Scan for the cell matching the given text and deliver its (X, Y) coordinate at center. 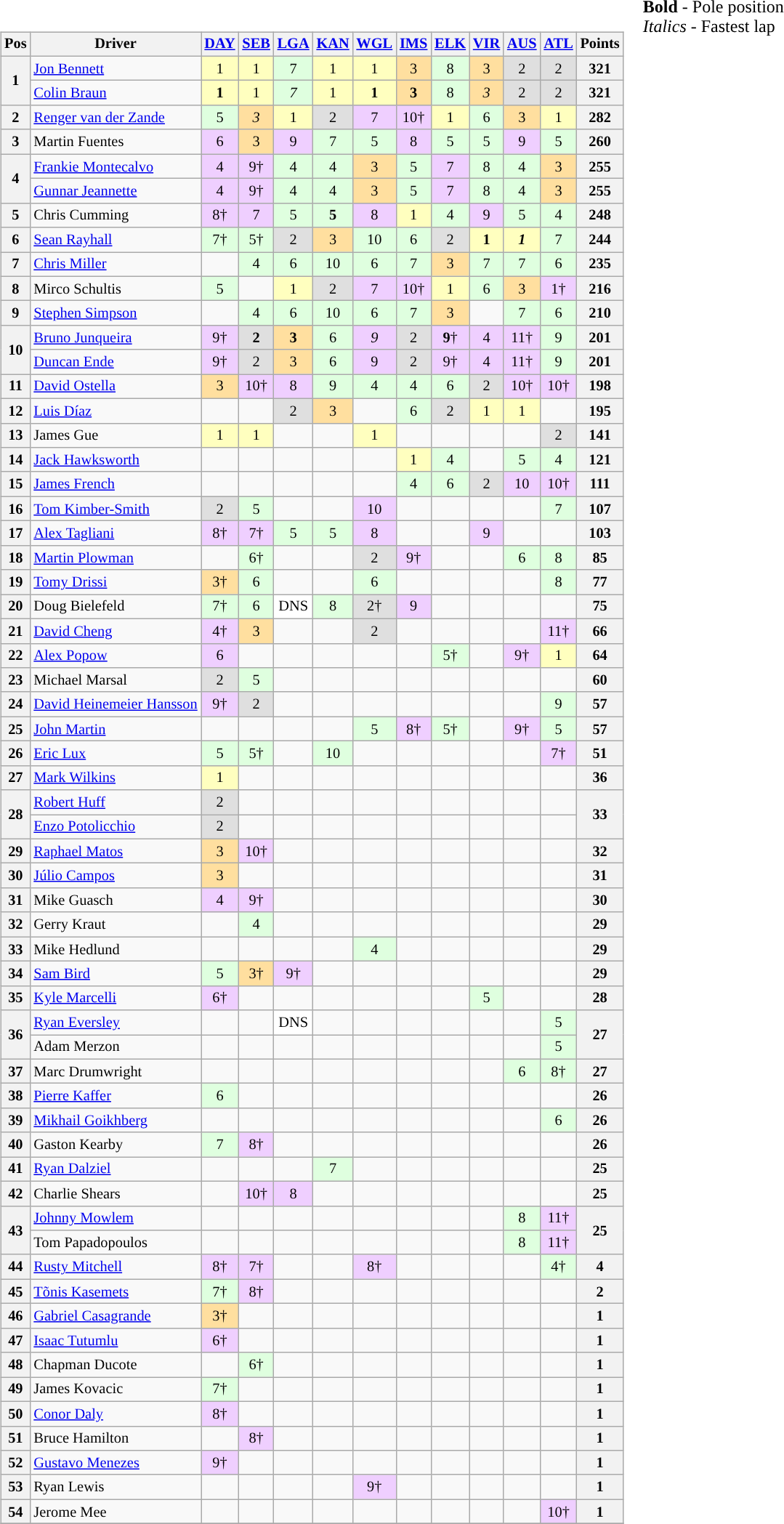
66 (600, 631)
198 (600, 387)
Sean Rayhall (115, 240)
210 (600, 313)
Tom Kimber-Smith (115, 509)
Alex Popow (115, 656)
39 (15, 1121)
Doug Bielefeld (115, 607)
21 (15, 631)
Júlio Campos (115, 876)
AUS (522, 44)
Mirco Schultis (115, 289)
64 (600, 656)
DAY (220, 44)
Enzo Potolicchio (115, 827)
Frankie Montecalvo (115, 166)
Eric Lux (115, 754)
244 (600, 240)
Adam Merzon (115, 1047)
17 (15, 533)
Marc Drumwright (115, 1071)
James Gue (115, 435)
19 (15, 582)
14 (15, 460)
Bruce Hamilton (115, 1438)
Pierre Kaffer (115, 1096)
53 (15, 1487)
52 (15, 1463)
45 (15, 1291)
Gabriel Casagrande (115, 1316)
13 (15, 435)
282 (600, 118)
44 (15, 1267)
Johnny Mowlem (115, 1218)
John Martin (115, 729)
235 (600, 265)
Jerome Mee (115, 1512)
43 (15, 1230)
Martin Fuentes (115, 142)
60 (600, 680)
111 (600, 484)
103 (600, 533)
18 (15, 557)
Driver (115, 44)
Kyle Marcelli (115, 998)
34 (15, 974)
Chapman Ducote (115, 1365)
11 (15, 387)
107 (600, 509)
KAN (333, 44)
Michael Marsal (115, 680)
41 (15, 1169)
248 (600, 215)
ATL (558, 44)
85 (600, 557)
Mike Hedlund (115, 949)
Ryan Eversley (115, 1023)
Ryan Lewis (115, 1487)
Duncan Ende (115, 362)
Mike Guasch (115, 900)
Luis Díaz (115, 411)
Ryan Dalziel (115, 1169)
75 (600, 607)
WGL (375, 44)
Sam Bird (115, 974)
Tom Papadopoulos (115, 1243)
David Ostella (115, 387)
Raphael Matos (115, 851)
Gerry Kraut (115, 924)
Mark Wilkins (115, 778)
Pos (15, 44)
Conor Daly (115, 1414)
Mikhail Goikhberg (115, 1121)
16 (15, 509)
195 (600, 411)
77 (600, 582)
Rusty Mitchell (115, 1267)
35 (15, 998)
260 (600, 142)
Renger van der Zande (115, 118)
2† (375, 607)
12 (15, 411)
22 (15, 656)
40 (15, 1145)
SEB (256, 44)
38 (15, 1096)
Tõnis Kasemets (115, 1291)
46 (15, 1316)
Stephen Simpson (115, 313)
IMS (413, 44)
Gaston Kearby (115, 1145)
49 (15, 1390)
Bruno Junqueira (115, 338)
23 (15, 680)
Chris Cumming (115, 215)
216 (600, 289)
David Cheng (115, 631)
48 (15, 1365)
David Heinemeier Hansson (115, 704)
Points (600, 44)
Gustavo Menezes (115, 1463)
James Kovacic (115, 1390)
Chris Miller (115, 265)
Charlie Shears (115, 1193)
121 (600, 460)
VIR (487, 44)
15 (15, 484)
Alex Tagliani (115, 533)
James French (115, 484)
Tomy Drissi (115, 582)
42 (15, 1193)
Robert Huff (115, 802)
141 (600, 435)
47 (15, 1340)
Martin Plowman (115, 557)
LGA (294, 44)
ELK (450, 44)
24 (15, 704)
37 (15, 1071)
Colin Braun (115, 93)
Isaac Tutumlu (115, 1340)
54 (15, 1512)
Jack Hawksworth (115, 460)
1† (558, 289)
50 (15, 1414)
20 (15, 607)
Jon Bennett (115, 68)
Gunnar Jeannette (115, 191)
